Search for the cell housing the specified text and yield its [X, Y] center coordinate. 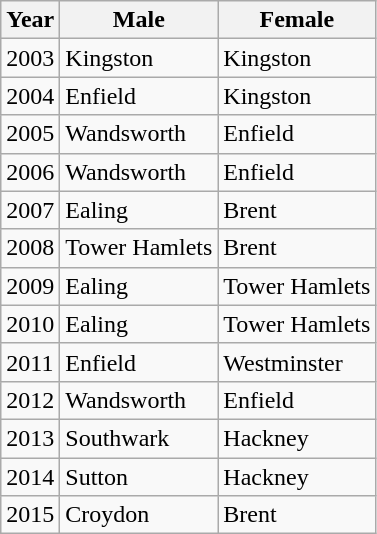
2012 [30, 400]
2015 [30, 515]
Southwark [139, 438]
2011 [30, 362]
2004 [30, 96]
2006 [30, 172]
Year [30, 20]
2008 [30, 248]
2013 [30, 438]
Male [139, 20]
Sutton [139, 477]
2009 [30, 286]
2007 [30, 210]
2003 [30, 58]
Female [297, 20]
2014 [30, 477]
2005 [30, 134]
Westminster [297, 362]
Croydon [139, 515]
2010 [30, 324]
